Search for the cell housing the specified text and yield its [x, y] center coordinate. 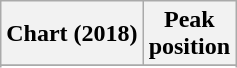
Peakposition [189, 34]
Chart (2018) [72, 34]
